Find where the given text appears and provide that cell's center as [X, Y] coordinate. 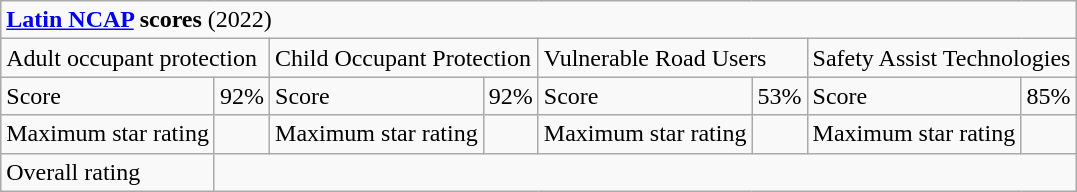
Safety Assist Technologies [942, 58]
Overall rating [108, 172]
Vulnerable Road Users [672, 58]
53% [780, 96]
Child Occupant Protection [404, 58]
Adult occupant protection [136, 58]
Latin NCAP scores (2022) [538, 20]
85% [1048, 96]
